Return the [x, y] coordinate for the center point of the cell that contains the specified text.  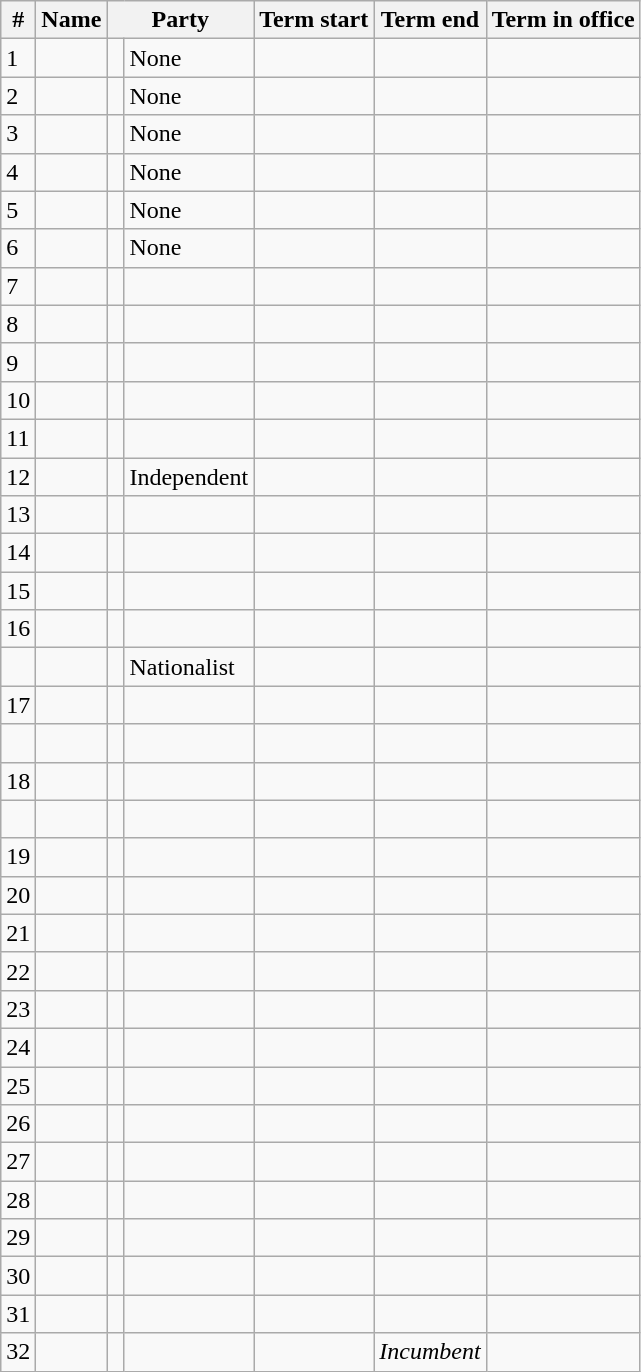
12 [18, 477]
27 [18, 1162]
19 [18, 857]
Incumbent [430, 1352]
Party [180, 20]
Name [72, 20]
32 [18, 1352]
15 [18, 591]
Term start [314, 20]
25 [18, 1085]
9 [18, 362]
16 [18, 629]
3 [18, 134]
Independent [189, 477]
28 [18, 1200]
29 [18, 1238]
31 [18, 1314]
18 [18, 781]
Term end [430, 20]
11 [18, 438]
2 [18, 96]
5 [18, 210]
17 [18, 705]
14 [18, 553]
6 [18, 248]
24 [18, 1047]
20 [18, 895]
13 [18, 515]
Term in office [563, 20]
30 [18, 1276]
26 [18, 1124]
4 [18, 172]
7 [18, 286]
23 [18, 1009]
22 [18, 971]
# [18, 20]
10 [18, 400]
Nationalist [189, 667]
21 [18, 933]
1 [18, 58]
8 [18, 324]
